For the text-containing cell, return its midpoint in [X, Y] coordinate format. 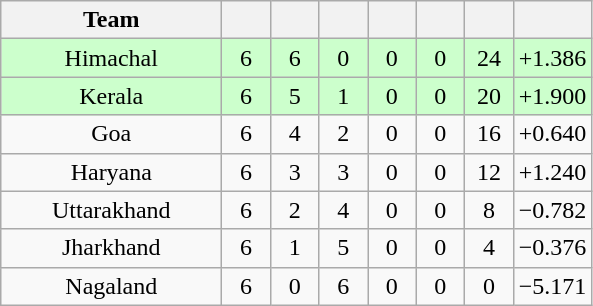
+1.900 [552, 96]
8 [490, 210]
Nagaland [112, 286]
+0.640 [552, 134]
16 [490, 134]
24 [490, 58]
Jharkhand [112, 248]
+1.240 [552, 172]
−0.782 [552, 210]
−5.171 [552, 286]
Haryana [112, 172]
20 [490, 96]
Kerala [112, 96]
Uttarakhand [112, 210]
Team [112, 20]
12 [490, 172]
−0.376 [552, 248]
Himachal [112, 58]
Goa [112, 134]
+1.386 [552, 58]
